Identify which cell holds the provided text, then report its [x, y] central coordinate. 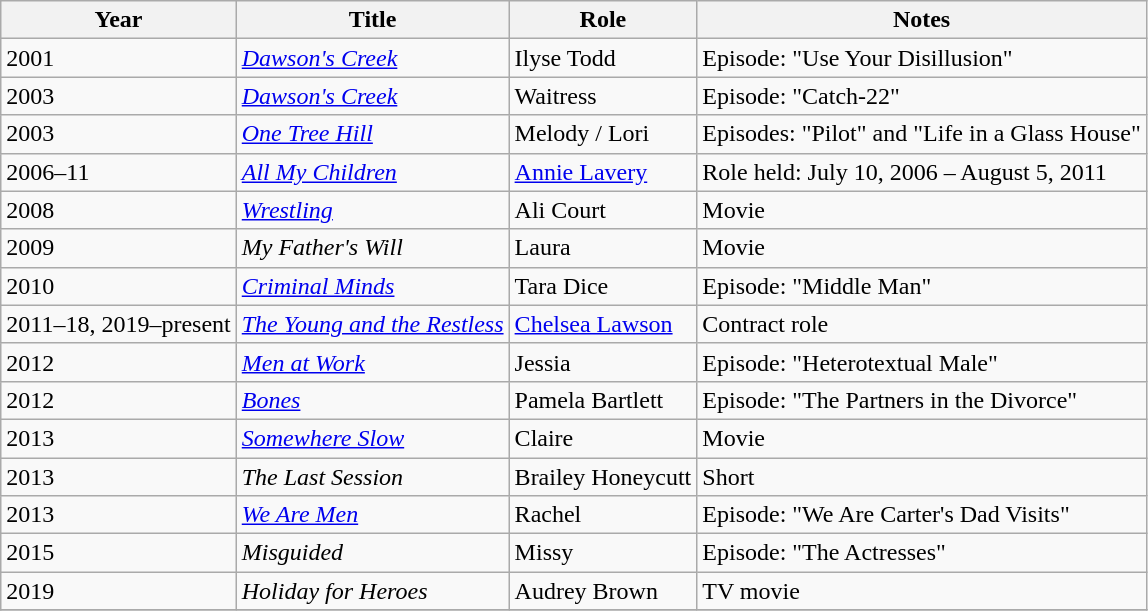
Role held: July 10, 2006 – August 5, 2011 [922, 172]
Chelsea Lawson [603, 324]
2015 [118, 553]
Contract role [922, 324]
Laura [603, 248]
Melody / Lori [603, 134]
One Tree Hill [372, 134]
Holiday for Heroes [372, 591]
Criminal Minds [372, 286]
Title [372, 20]
Episodes: "Pilot" and "Life in a Glass House" [922, 134]
Episode: "Heterotextual Male" [922, 362]
The Last Session [372, 477]
Bones [372, 400]
Brailey Honeycutt [603, 477]
2008 [118, 210]
My Father's Will [372, 248]
Rachel [603, 515]
Missy [603, 553]
Episode: "We Are Carter's Dad Visits" [922, 515]
2001 [118, 58]
Men at Work [372, 362]
Annie Lavery [603, 172]
Ali Court [603, 210]
All My Children [372, 172]
Waitress [603, 96]
Short [922, 477]
Somewhere Slow [372, 438]
Episode: "Middle Man" [922, 286]
Wrestling [372, 210]
2010 [118, 286]
Ilyse Todd [603, 58]
2019 [118, 591]
Episode: "The Actresses" [922, 553]
Role [603, 20]
2006–11 [118, 172]
Notes [922, 20]
2009 [118, 248]
Misguided [372, 553]
Claire [603, 438]
Episode: "Catch-22" [922, 96]
Jessia [603, 362]
Episode: "The Partners in the Divorce" [922, 400]
Audrey Brown [603, 591]
Episode: "Use Your Disillusion" [922, 58]
2011–18, 2019–present [118, 324]
We Are Men [372, 515]
The Young and the Restless [372, 324]
Tara Dice [603, 286]
Year [118, 20]
Pamela Bartlett [603, 400]
TV movie [922, 591]
